Pinpoint the cell where the given text exists, returning its [x, y] midpoint coordinate. 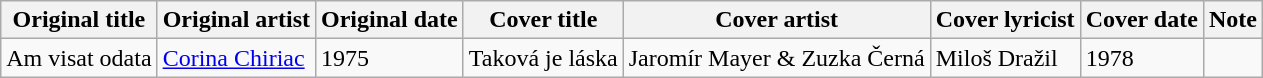
Original title [79, 20]
Cover title [543, 20]
Jaromír Mayer & Zuzka Černá [776, 58]
Cover date [1142, 20]
1975 [390, 58]
Original date [390, 20]
Cover lyricist [1005, 20]
Cover artist [776, 20]
Miloš Dražil [1005, 58]
Am visat odata [79, 58]
Original artist [236, 20]
1978 [1142, 58]
Corina Chiriac [236, 58]
Note [1232, 20]
Taková je láska [543, 58]
